Capture the cell that displays the provided text and extract its [X, Y] central coordinate. 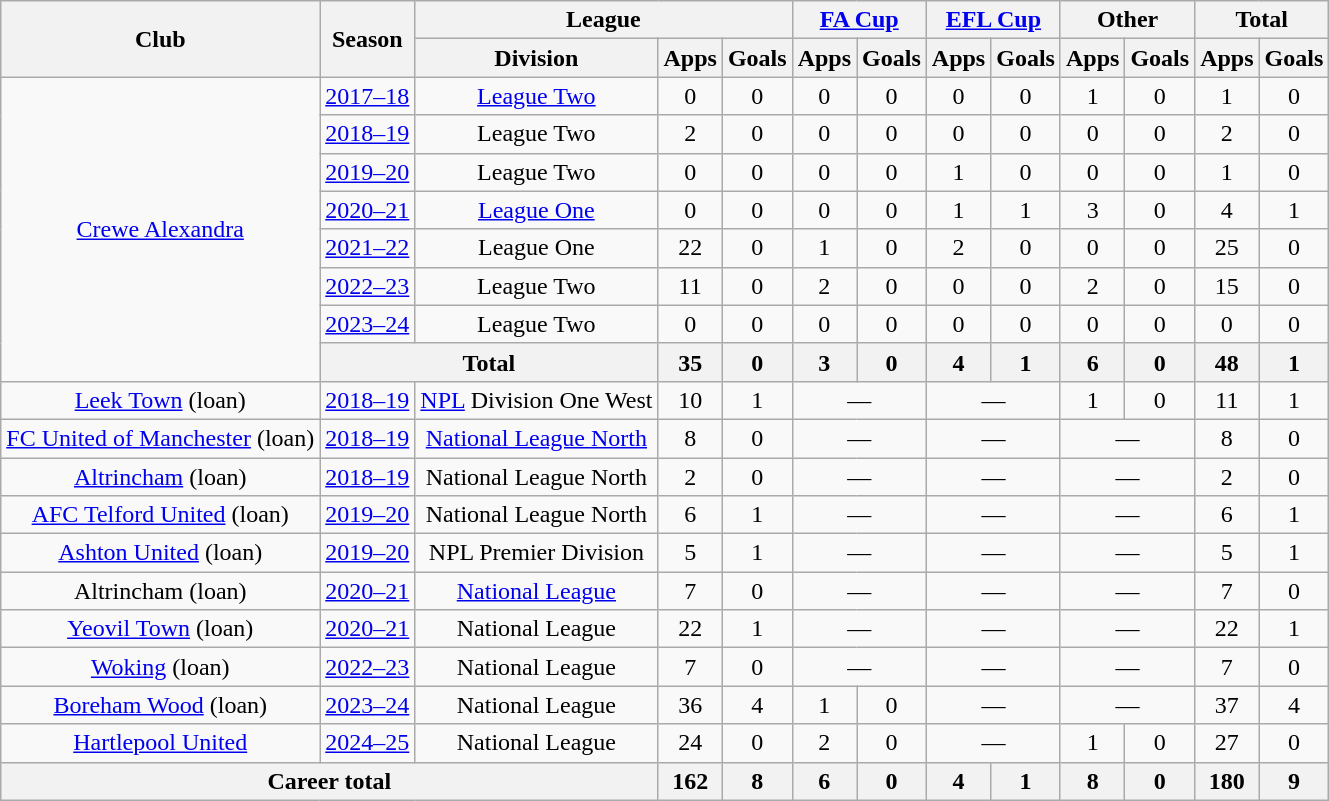
35 [690, 362]
NPL Division One West [536, 400]
Leek Town (loan) [160, 400]
Yeovil Town (loan) [160, 629]
Division [536, 58]
Club [160, 39]
2017–18 [368, 96]
Ashton United (loan) [160, 553]
27 [1227, 743]
EFL Cup [993, 20]
25 [1227, 248]
10 [690, 400]
2024–25 [368, 743]
48 [1227, 362]
Season [368, 39]
FA Cup [859, 20]
FC United of Manchester (loan) [160, 438]
NPL Premier Division [536, 553]
Hartlepool United [160, 743]
Career total [330, 781]
162 [690, 781]
36 [690, 705]
24 [690, 743]
2021–22 [368, 248]
Crewe Alexandra [160, 229]
AFC Telford United (loan) [160, 515]
180 [1227, 781]
League [604, 20]
Boreham Wood (loan) [160, 705]
Other [1127, 20]
Woking (loan) [160, 667]
9 [1294, 781]
15 [1227, 286]
37 [1227, 705]
